Capture the cell that displays the provided text and extract its (x, y) central coordinate. 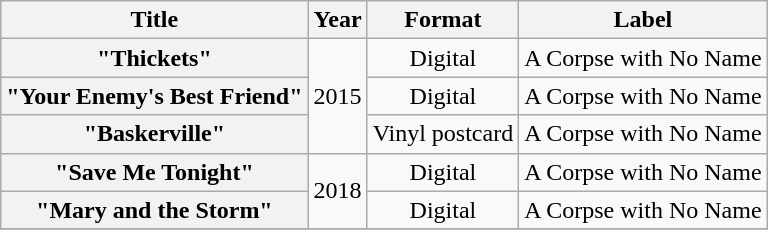
"Baskerville" (154, 134)
"Thickets" (154, 58)
"Save Me Tonight" (154, 172)
Format (443, 20)
Title (154, 20)
Label (643, 20)
"Your Enemy's Best Friend" (154, 96)
Vinyl postcard (443, 134)
Year (338, 20)
2018 (338, 191)
"Mary and the Storm" (154, 210)
2015 (338, 96)
